Search for the cell housing the specified text and yield its [x, y] center coordinate. 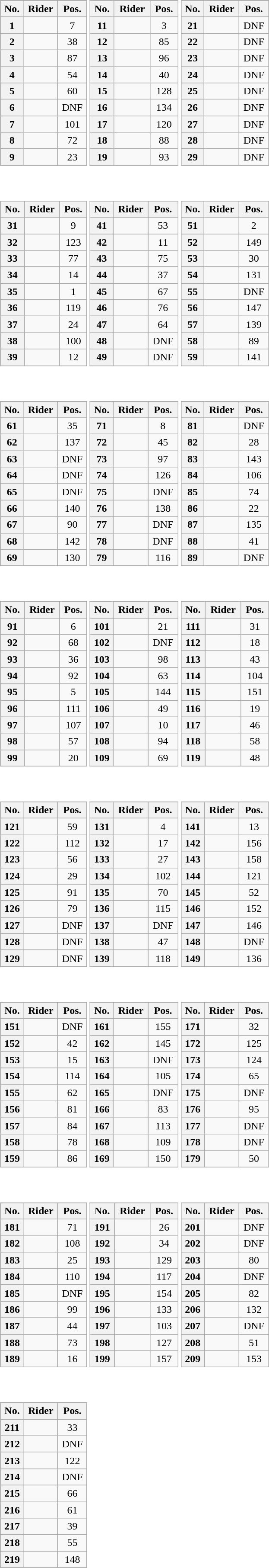
40 [164, 75]
211 [12, 1427]
206 [193, 1309]
130 [73, 558]
No. Rider Pos. 191 26 192 34 193 129 194 117 195 154 196 133 197 103 198 127 199 157 [134, 1279]
182 [12, 1244]
208 [193, 1342]
217 [12, 1526]
No. Rider Pos. 71 8 72 45 73 97 74 126 75 DNF 76 138 77 DNF 78 DNF 79 116 [134, 478]
195 [102, 1293]
187 [12, 1326]
No. Rider Pos. 131 4 132 17 133 27 134 102 135 70 136 115 137 DNF 138 47 139 118 [134, 878]
100 [73, 341]
209 [193, 1359]
202 [193, 1244]
216 [12, 1510]
174 [193, 1076]
198 [102, 1342]
159 [12, 1158]
20 [73, 758]
No. Rider Pos. 101 21 102 DNF 103 98 104 63 105 144 106 49 107 10 108 94 109 69 [134, 678]
177 [193, 1125]
204 [193, 1276]
192 [102, 1244]
50 [254, 1158]
212 [12, 1444]
207 [193, 1326]
176 [193, 1109]
218 [12, 1543]
70 [163, 892]
181 [12, 1227]
171 [193, 1027]
10 [163, 725]
186 [12, 1309]
188 [12, 1342]
163 [102, 1060]
No. Rider Pos. 161 155 162 145 163 DNF 164 105 165 DNF 166 83 167 113 168 109 169 150 [134, 1079]
184 [12, 1276]
178 [193, 1142]
199 [102, 1359]
183 [12, 1260]
161 [102, 1027]
203 [193, 1260]
80 [254, 1260]
185 [12, 1293]
150 [163, 1158]
90 [73, 525]
No. Rider Pos. 41 53 42 11 43 75 44 37 45 67 46 76 47 64 48 DNF 49 DNF [134, 277]
165 [102, 1093]
215 [12, 1493]
110 [73, 1276]
162 [102, 1043]
175 [193, 1093]
219 [12, 1559]
166 [102, 1109]
194 [102, 1276]
120 [164, 124]
168 [102, 1142]
172 [193, 1043]
191 [102, 1227]
60 [73, 91]
164 [102, 1076]
214 [12, 1477]
179 [193, 1158]
140 [73, 508]
30 [254, 259]
201 [193, 1227]
205 [193, 1293]
173 [193, 1060]
193 [102, 1260]
197 [102, 1326]
189 [12, 1359]
196 [102, 1309]
167 [102, 1125]
169 [102, 1158]
213 [12, 1460]
